Scan for the cell matching the given text and deliver its [x, y] coordinate at center. 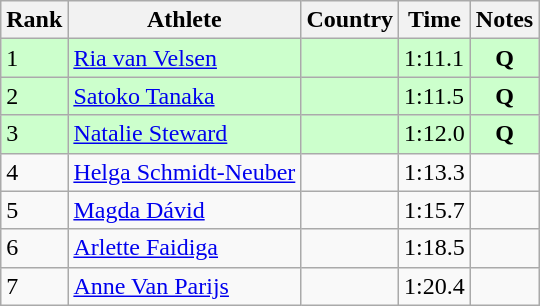
1 [34, 58]
Anne Van Parijs [184, 286]
Natalie Steward [184, 134]
Rank [34, 20]
1:13.3 [435, 172]
Arlette Faidiga [184, 248]
1:11.5 [435, 96]
Helga Schmidt-Neuber [184, 172]
3 [34, 134]
5 [34, 210]
1:11.1 [435, 58]
6 [34, 248]
Country [350, 20]
Time [435, 20]
7 [34, 286]
4 [34, 172]
Notes [504, 20]
Magda Dávid [184, 210]
Ria van Velsen [184, 58]
1:12.0 [435, 134]
1:20.4 [435, 286]
2 [34, 96]
Satoko Tanaka [184, 96]
1:18.5 [435, 248]
1:15.7 [435, 210]
Athlete [184, 20]
